Scan for the cell matching the given text and deliver its [x, y] coordinate at center. 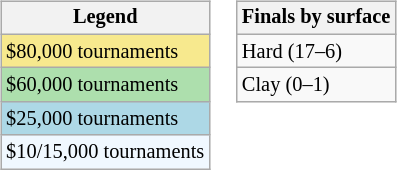
$25,000 tournaments [105, 119]
Hard (17–6) [316, 51]
Legend [105, 18]
Finals by surface [316, 18]
$10/15,000 tournaments [105, 152]
Clay (0–1) [316, 85]
$80,000 tournaments [105, 51]
$60,000 tournaments [105, 85]
